Return (x, y) of the center of cell containing provided text 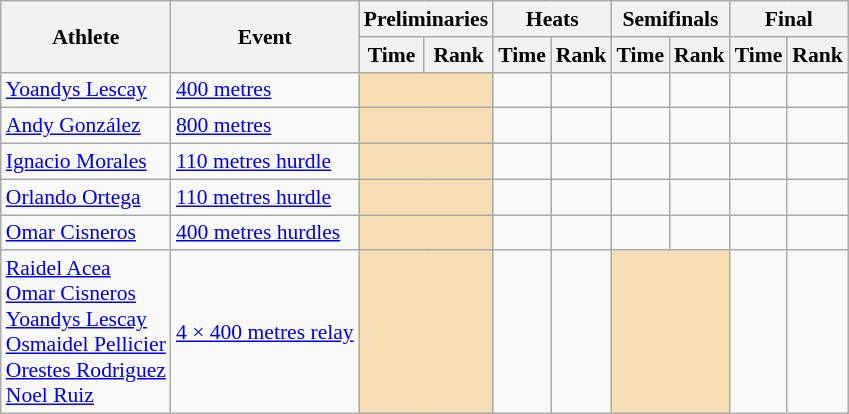
4 × 400 metres relay (265, 332)
400 metres hurdles (265, 233)
Ignacio Morales (86, 162)
Event (265, 36)
Andy González (86, 126)
Heats (552, 19)
800 metres (265, 126)
Semifinals (670, 19)
Preliminaries (426, 19)
Yoandys Lescay (86, 90)
Athlete (86, 36)
Omar Cisneros (86, 233)
Raidel AceaOmar CisnerosYoandys LescayOsmaidel PellicierOrestes RodriguezNoel Ruiz (86, 332)
Final (789, 19)
400 metres (265, 90)
Orlando Ortega (86, 197)
